Find where the given text appears and provide that cell's center as [X, Y] coordinate. 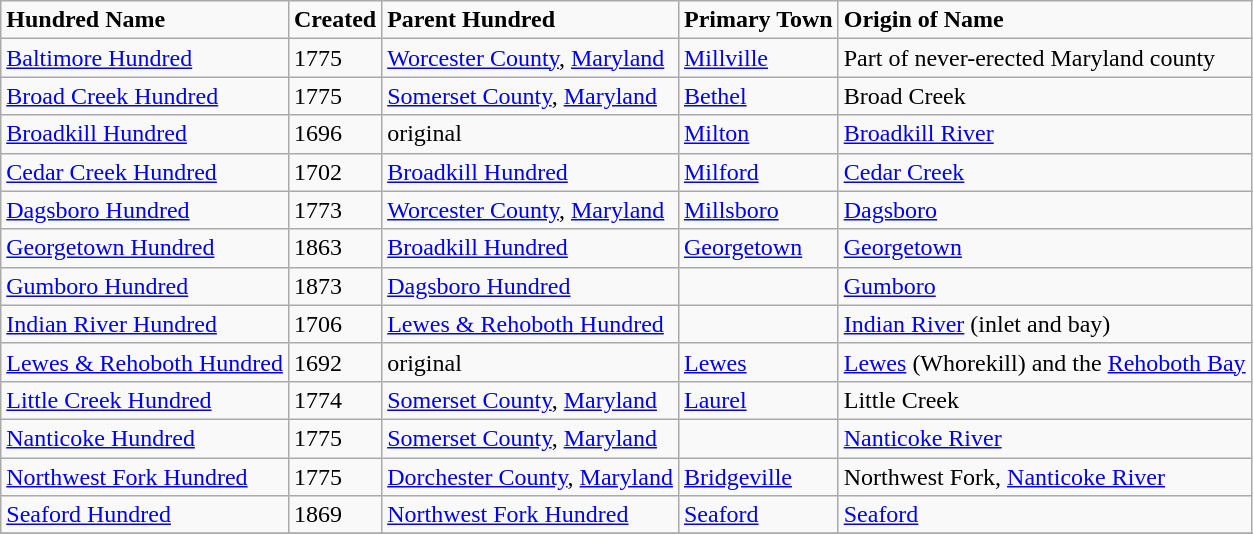
Milton [758, 134]
Indian River (inlet and bay) [1044, 324]
1706 [334, 324]
1873 [334, 286]
Milford [758, 172]
Gumboro Hundred [145, 286]
Created [334, 20]
Broad Creek Hundred [145, 96]
Lewes (Whorekill) and the Rehoboth Bay [1044, 362]
Little Creek Hundred [145, 400]
1774 [334, 400]
1863 [334, 248]
1773 [334, 210]
Part of never-erected Maryland county [1044, 58]
Primary Town [758, 20]
Hundred Name [145, 20]
Lewes [758, 362]
Parent Hundred [530, 20]
1696 [334, 134]
Cedar Creek [1044, 172]
Broadkill River [1044, 134]
Bethel [758, 96]
Bridgeville [758, 477]
Laurel [758, 400]
1702 [334, 172]
Nanticoke River [1044, 438]
1692 [334, 362]
Origin of Name [1044, 20]
Baltimore Hundred [145, 58]
Gumboro [1044, 286]
Broad Creek [1044, 96]
Nanticoke Hundred [145, 438]
Seaford Hundred [145, 515]
Dagsboro [1044, 210]
Indian River Hundred [145, 324]
1869 [334, 515]
Cedar Creek Hundred [145, 172]
Georgetown Hundred [145, 248]
Millsboro [758, 210]
Little Creek [1044, 400]
Dorchester County, Maryland [530, 477]
Millville [758, 58]
Northwest Fork, Nanticoke River [1044, 477]
